Search for the cell housing the specified text and yield its [x, y] center coordinate. 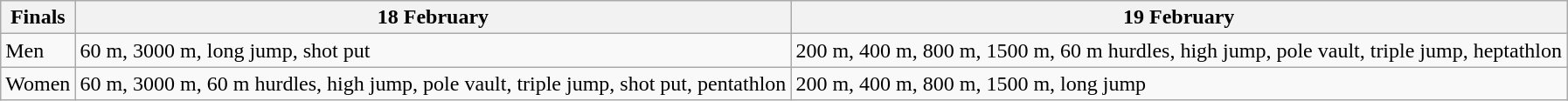
19 February [1179, 17]
18 February [434, 17]
Men [38, 50]
200 m, 400 m, 800 m, 1500 m, 60 m hurdles, high jump, pole vault, triple jump, heptathlon [1179, 50]
60 m, 3000 m, long jump, shot put [434, 50]
60 m, 3000 m, 60 m hurdles, high jump, pole vault, triple jump, shot put, pentathlon [434, 84]
200 m, 400 m, 800 m, 1500 m, long jump [1179, 84]
Women [38, 84]
Finals [38, 17]
